Capture the cell that displays the provided text and extract its [X, Y] central coordinate. 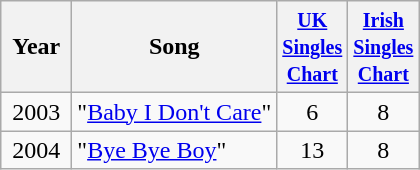
Song [174, 47]
Year [36, 47]
13 [312, 150]
6 [312, 112]
UK Singles Chart [312, 47]
"Baby I Don't Care" [174, 112]
2004 [36, 150]
"Bye Bye Boy" [174, 150]
2003 [36, 112]
Irish Singles Chart [384, 47]
